Provide the [X, Y] coordinate of the cell's center where the given text is located.  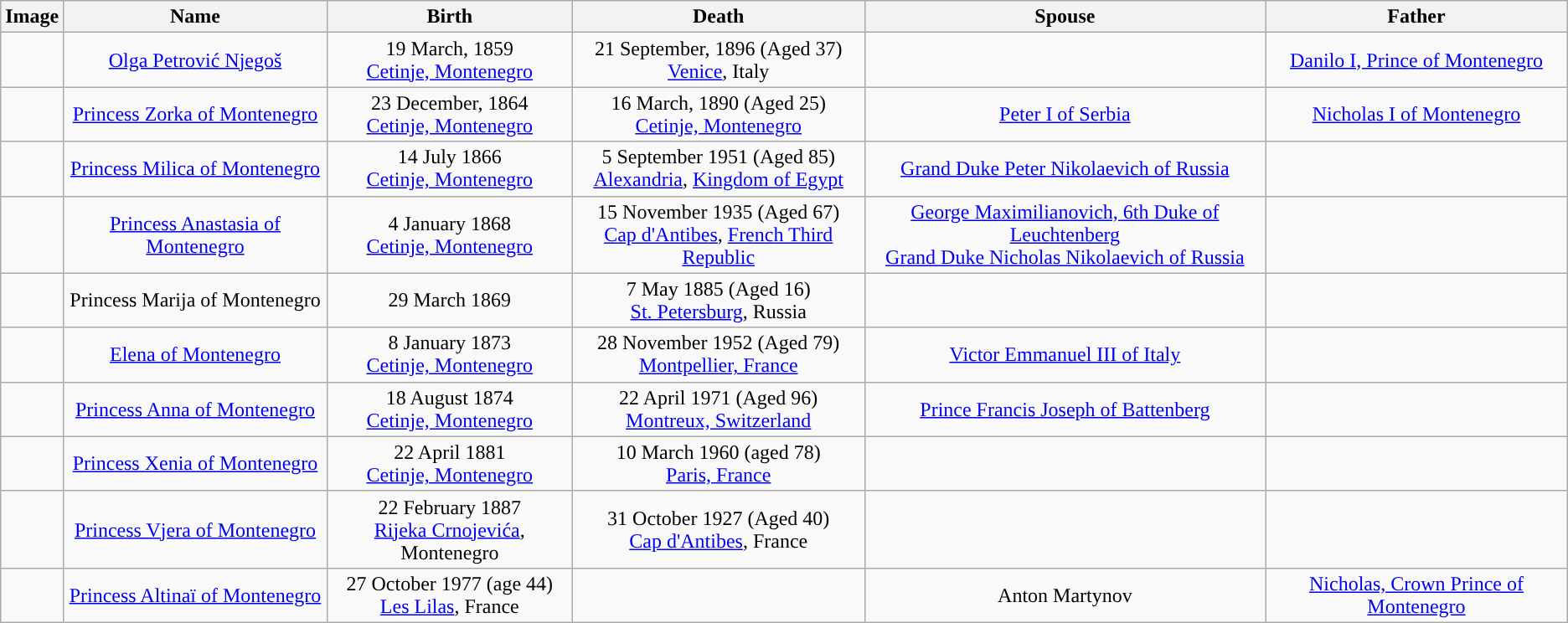
22 February 1887Rijeka Crnojevića, Montenegro [449, 529]
Princess Xenia of Montenegro [195, 464]
18 August 1874Cetinje, Montenegro [449, 409]
George Maximilianovich, 6th Duke of LeuchtenbergGrand Duke Nicholas Nikolaevich of Russia [1065, 234]
Spouse [1065, 17]
Birth [449, 17]
14 July 1866Cetinje, Montenegro [449, 169]
10 March 1960 (aged 78)Paris, France [719, 464]
Victor Emmanuel III of Italy [1065, 355]
4 January 1868Cetinje, Montenegro [449, 234]
Nicholas, Crown Prince of Montenegro [1417, 595]
5 September 1951 (Aged 85)Alexandria, Kingdom of Egypt [719, 169]
Anton Martynov [1065, 595]
Nicholas I of Montenegro [1417, 114]
19 March, 1859Cetinje, Montenegro [449, 60]
Princess Altinaï of Montenegro [195, 595]
Death [719, 17]
Princess Anna of Montenegro [195, 409]
Image [32, 17]
Princess Milica of Montenegro [195, 169]
Princess Marija of Montenegro [195, 300]
22 April 1971 (Aged 96)Montreux, Switzerland [719, 409]
22 April 1881Cetinje, Montenegro [449, 464]
27 October 1977 (age 44)Les Lilas, France [449, 595]
8 January 1873Cetinje, Montenegro [449, 355]
Prince Francis Joseph of Battenberg [1065, 409]
31 October 1927 (Aged 40)Cap d'Antibes, France [719, 529]
15 November 1935 (Aged 67)Cap d'Antibes, French Third Republic [719, 234]
Elena of Montenegro [195, 355]
Princess Vjera of Montenegro [195, 529]
Princess Zorka of Montenegro [195, 114]
Olga Petrović Njegoš [195, 60]
21 September, 1896 (Aged 37)Venice, Italy [719, 60]
29 March 1869 [449, 300]
23 December, 1864Cetinje, Montenegro [449, 114]
Peter I of Serbia [1065, 114]
7 May 1885 (Aged 16)St. Petersburg, Russia [719, 300]
Father [1417, 17]
Name [195, 17]
Grand Duke Peter Nikolaevich of Russia [1065, 169]
Princess Anastasia of Montenegro [195, 234]
Danilo I, Prince of Montenegro [1417, 60]
16 March, 1890 (Aged 25)Cetinje, Montenegro [719, 114]
28 November 1952 (Aged 79)Montpellier, France [719, 355]
